Capture the cell that displays the provided text and extract its (x, y) central coordinate. 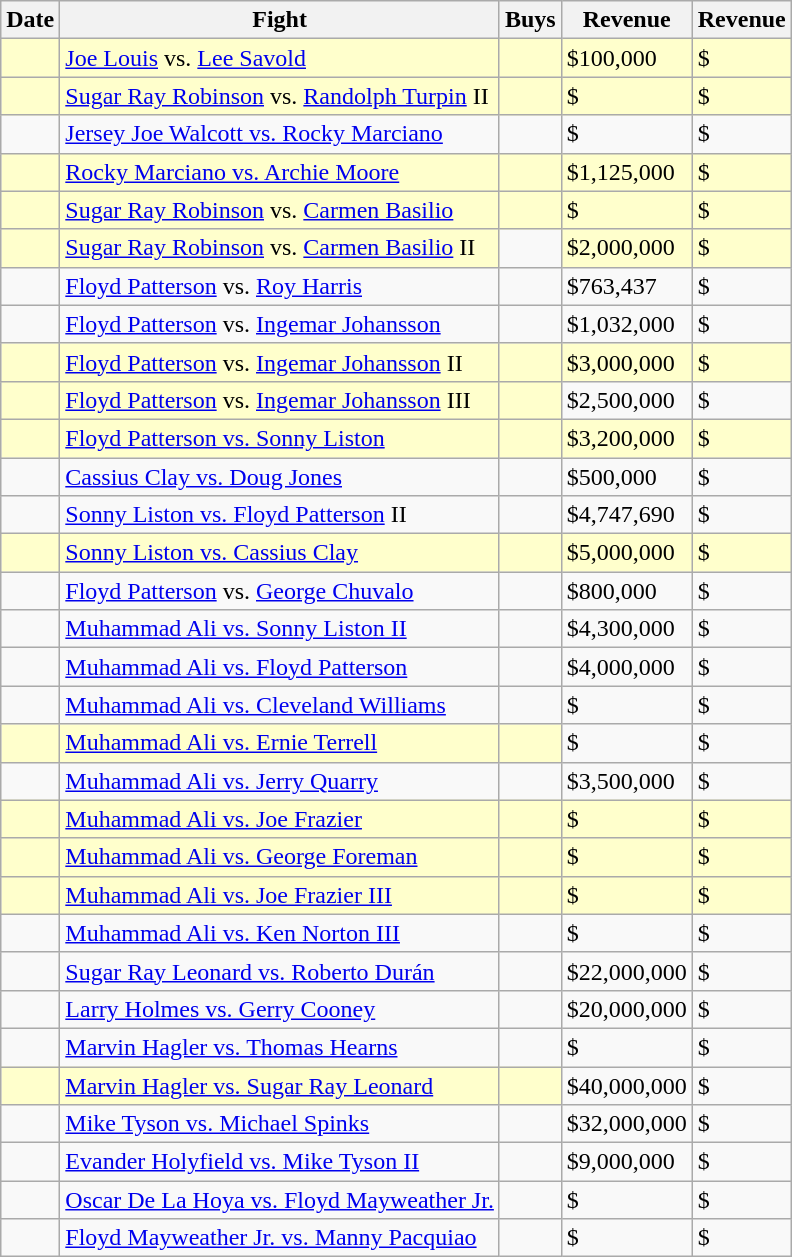
Floyd Patterson vs. Roy Harris (280, 286)
Muhammad Ali vs. Ernie Terrell (280, 743)
$763,437 (626, 286)
Buys (530, 20)
Joe Louis vs. Lee Savold (280, 58)
Muhammad Ali vs. Floyd Patterson (280, 667)
Muhammad Ali vs. Joe Frazier (280, 819)
$22,000,000 (626, 971)
Muhammad Ali vs. Jerry Quarry (280, 781)
Sugar Ray Robinson vs. Randolph Turpin II (280, 96)
Sugar Ray Robinson vs. Carmen Basilio II (280, 248)
$9,000,000 (626, 1162)
$32,000,000 (626, 1124)
$2,500,000 (626, 400)
Floyd Patterson vs. Sonny Liston (280, 438)
$1,032,000 (626, 324)
Jersey Joe Walcott vs. Rocky Marciano (280, 134)
Floyd Patterson vs. Ingemar Johansson III (280, 400)
Muhammad Ali vs. Ken Norton III (280, 933)
$2,000,000 (626, 248)
$1,125,000 (626, 172)
Sonny Liston vs. Floyd Patterson II (280, 515)
Oscar De La Hoya vs. Floyd Mayweather Jr. (280, 1200)
Muhammad Ali vs. Sonny Liston II (280, 629)
$20,000,000 (626, 1009)
Sugar Ray Leonard vs. Roberto Durán (280, 971)
$4,300,000 (626, 629)
$5,000,000 (626, 553)
Muhammad Ali vs. Joe Frazier III (280, 895)
Floyd Patterson vs. Ingemar Johansson II (280, 362)
$3,200,000 (626, 438)
Fight (280, 20)
$3,000,000 (626, 362)
$4,747,690 (626, 515)
$500,000 (626, 477)
Floyd Patterson vs. George Chuvalo (280, 591)
Muhammad Ali vs. Cleveland Williams (280, 705)
Sonny Liston vs. Cassius Clay (280, 553)
Larry Holmes vs. Gerry Cooney (280, 1009)
Date (30, 20)
$3,500,000 (626, 781)
$800,000 (626, 591)
Marvin Hagler vs. Sugar Ray Leonard (280, 1085)
Mike Tyson vs. Michael Spinks (280, 1124)
Floyd Patterson vs. Ingemar Johansson (280, 324)
Floyd Mayweather Jr. vs. Manny Pacquiao (280, 1238)
Cassius Clay vs. Doug Jones (280, 477)
Rocky Marciano vs. Archie Moore (280, 172)
Sugar Ray Robinson vs. Carmen Basilio (280, 210)
$100,000 (626, 58)
Evander Holyfield vs. Mike Tyson II (280, 1162)
Muhammad Ali vs. George Foreman (280, 857)
$40,000,000 (626, 1085)
$4,000,000 (626, 667)
Marvin Hagler vs. Thomas Hearns (280, 1047)
